Pinpoint the cell where the given text exists, returning its [x, y] midpoint coordinate. 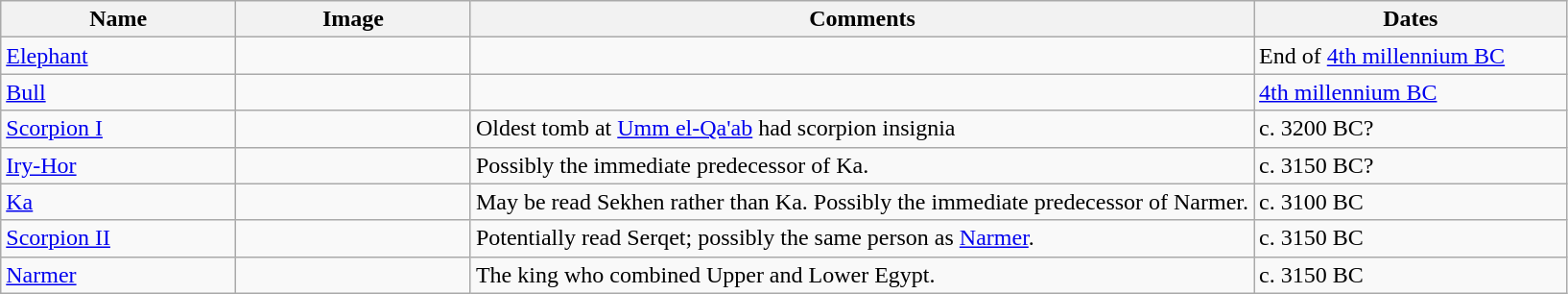
Potentially read Serqet; possibly the same person as Narmer. [862, 238]
Scorpion II [119, 238]
May be read Sekhen rather than Ka. Possibly the immediate predecessor of Narmer. [862, 202]
Elephant [119, 56]
Narmer [119, 275]
Iry-Hor [119, 165]
4th millennium BC [1411, 92]
Ka [119, 202]
c. 3100 BC [1411, 202]
Comments [862, 19]
End of 4th millennium BC [1411, 56]
c. 3200 BC? [1411, 129]
Bull [119, 92]
c. 3150 BC? [1411, 165]
Oldest tomb at Umm el-Qa'ab had scorpion insignia [862, 129]
The king who combined Upper and Lower Egypt. [862, 275]
Name [119, 19]
Scorpion I [119, 129]
Image [353, 19]
Possibly the immediate predecessor of Ka. [862, 165]
Dates [1411, 19]
